Locate the cell with the specified text and output its (X, Y) center coordinate. 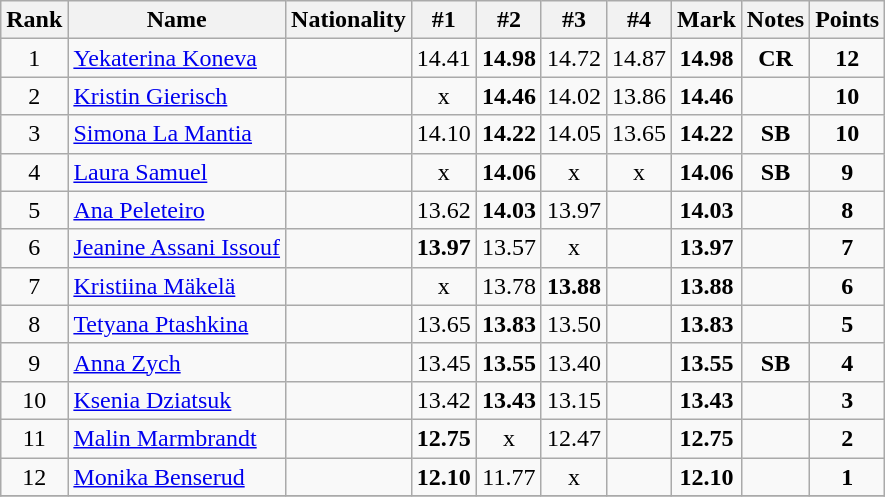
Points (848, 20)
13.40 (574, 362)
Kristin Gierisch (177, 96)
Notes (775, 20)
Simona La Mantia (177, 134)
Anna Zych (177, 362)
12.47 (574, 438)
13.86 (638, 96)
#3 (574, 20)
13.62 (444, 210)
#4 (638, 20)
13.45 (444, 362)
13.42 (444, 400)
Ksenia Dziatsuk (177, 400)
Malin Marmbrandt (177, 438)
13.78 (508, 286)
Nationality (349, 20)
#1 (444, 20)
14.02 (574, 96)
#2 (508, 20)
14.87 (638, 58)
11.77 (508, 477)
Jeanine Assani Issouf (177, 248)
14.41 (444, 58)
Mark (707, 20)
Monika Benserud (177, 477)
13.57 (508, 248)
Kristiina Mäkelä (177, 286)
CR (775, 58)
13.50 (574, 324)
13.15 (574, 400)
11 (34, 438)
Laura Samuel (177, 172)
Tetyana Ptashkina (177, 324)
Yekaterina Koneva (177, 58)
14.10 (444, 134)
Ana Peleteiro (177, 210)
Name (177, 20)
14.72 (574, 58)
14.05 (574, 134)
Rank (34, 20)
